Determine the (X, Y) coordinate at the center of the cell enclosing the given text.  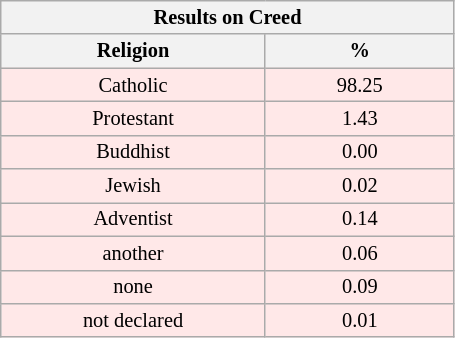
0.02 (360, 186)
0.00 (360, 152)
Adventist (134, 219)
Religion (134, 51)
1.43 (360, 118)
0.14 (360, 219)
not declared (134, 320)
Buddhist (134, 152)
0.09 (360, 287)
Jewish (134, 186)
% (360, 51)
0.01 (360, 320)
Results on Creed (228, 17)
98.25 (360, 85)
another (134, 253)
Catholic (134, 85)
Protestant (134, 118)
none (134, 287)
0.06 (360, 253)
